Find where the given text appears and provide that cell's center as [X, Y] coordinate. 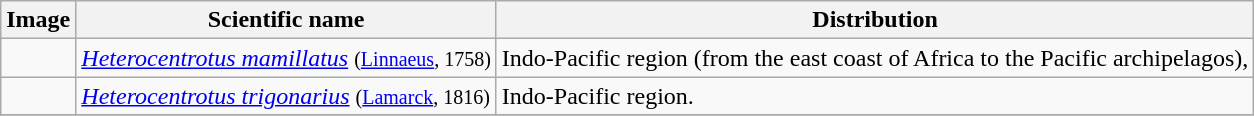
Distribution [874, 20]
Image [38, 20]
Scientific name [286, 20]
Heterocentrotus trigonarius (Lamarck, 1816) [286, 96]
Indo-Pacific region. [874, 96]
Indo-Pacific region (from the east coast of Africa to the Pacific archipelagos), [874, 58]
Heterocentrotus mamillatus (Linnaeus, 1758) [286, 58]
